Scan for the cell matching the given text and deliver its (x, y) coordinate at center. 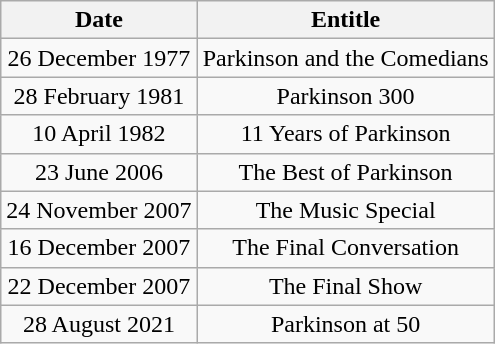
22 December 2007 (99, 286)
11 Years of Parkinson (346, 134)
The Best of Parkinson (346, 172)
Date (99, 20)
16 December 2007 (99, 248)
The Final Conversation (346, 248)
10 April 1982 (99, 134)
28 February 1981 (99, 96)
The Final Show (346, 286)
The Music Special (346, 210)
26 December 1977 (99, 58)
Parkinson 300 (346, 96)
23 June 2006 (99, 172)
28 August 2021 (99, 324)
Parkinson at 50 (346, 324)
Entitle (346, 20)
24 November 2007 (99, 210)
Parkinson and the Comedians (346, 58)
